Find where the given text appears and provide that cell's center as (x, y) coordinate. 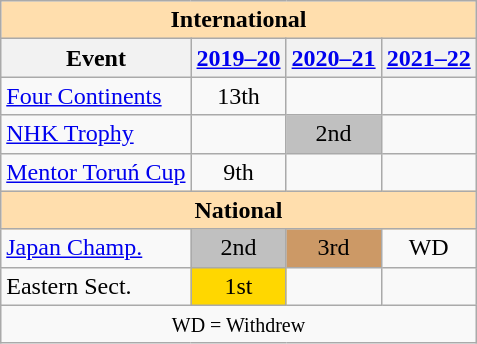
Mentor Toruń Cup (96, 172)
13th (238, 96)
National (238, 210)
Event (96, 58)
3rd (334, 248)
2021–22 (428, 58)
WD = Withdrew (238, 324)
WD (428, 248)
2020–21 (334, 58)
9th (238, 172)
2019–20 (238, 58)
Four Continents (96, 96)
Eastern Sect. (96, 286)
Japan Champ. (96, 248)
NHK Trophy (96, 134)
International (238, 20)
1st (238, 286)
